Identify which cell holds the provided text, then report its [x, y] central coordinate. 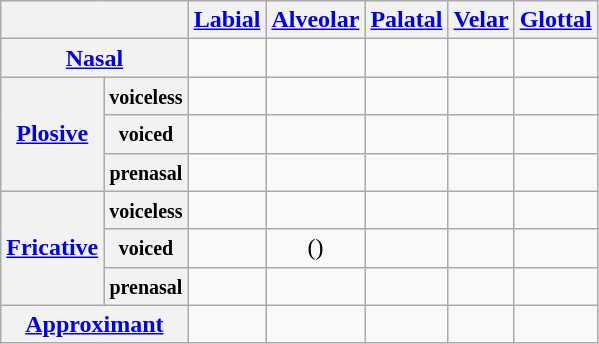
Velar [481, 20]
Glottal [556, 20]
Fricative [52, 248]
Approximant [94, 324]
Palatal [406, 20]
Labial [227, 20]
() [316, 248]
Plosive [52, 134]
Nasal [94, 58]
Alveolar [316, 20]
